Extract the (x, y) coordinate from the center of the cell holding the provided text.  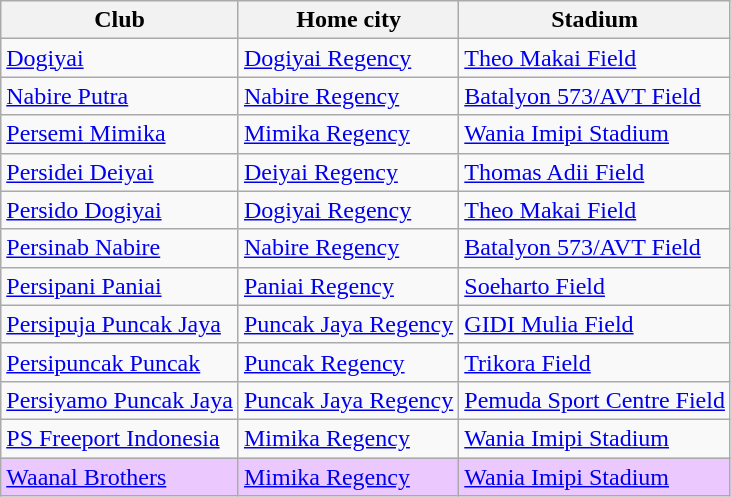
GIDI Mulia Field (595, 324)
Deiyai Regency (348, 172)
Soeharto Field (595, 286)
Persinab Nabire (120, 248)
Persipuja Puncak Jaya (120, 324)
Trikora Field (595, 362)
Paniai Regency (348, 286)
PS Freeport Indonesia (120, 438)
Club (120, 20)
Persemi Mimika (120, 134)
Puncak Regency (348, 362)
Nabire Putra (120, 96)
Persido Dogiyai (120, 210)
Persidei Deiyai (120, 172)
Persipuncak Puncak (120, 362)
Persiyamo Puncak Jaya (120, 400)
Dogiyai (120, 58)
Thomas Adii Field (595, 172)
Stadium (595, 20)
Persipani Paniai (120, 286)
Waanal Brothers (120, 477)
Pemuda Sport Centre Field (595, 400)
Home city (348, 20)
